Capture the cell that displays the provided text and extract its [x, y] central coordinate. 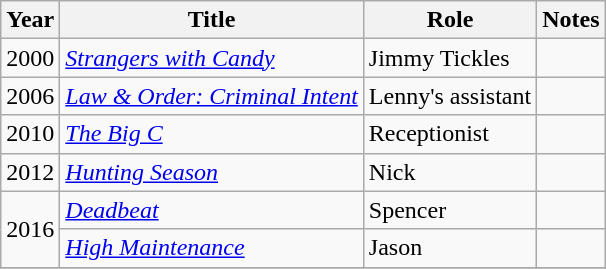
Spencer [450, 210]
Nick [450, 172]
Strangers with Candy [212, 58]
2016 [30, 229]
Year [30, 20]
Deadbeat [212, 210]
Role [450, 20]
Hunting Season [212, 172]
Law & Order: Criminal Intent [212, 96]
Lenny's assistant [450, 96]
2010 [30, 134]
Title [212, 20]
Jimmy Tickles [450, 58]
Jason [450, 248]
Receptionist [450, 134]
2006 [30, 96]
Notes [571, 20]
2000 [30, 58]
The Big C [212, 134]
High Maintenance [212, 248]
2012 [30, 172]
